Determine the [X, Y] coordinate at the center of the cell enclosing the given text.  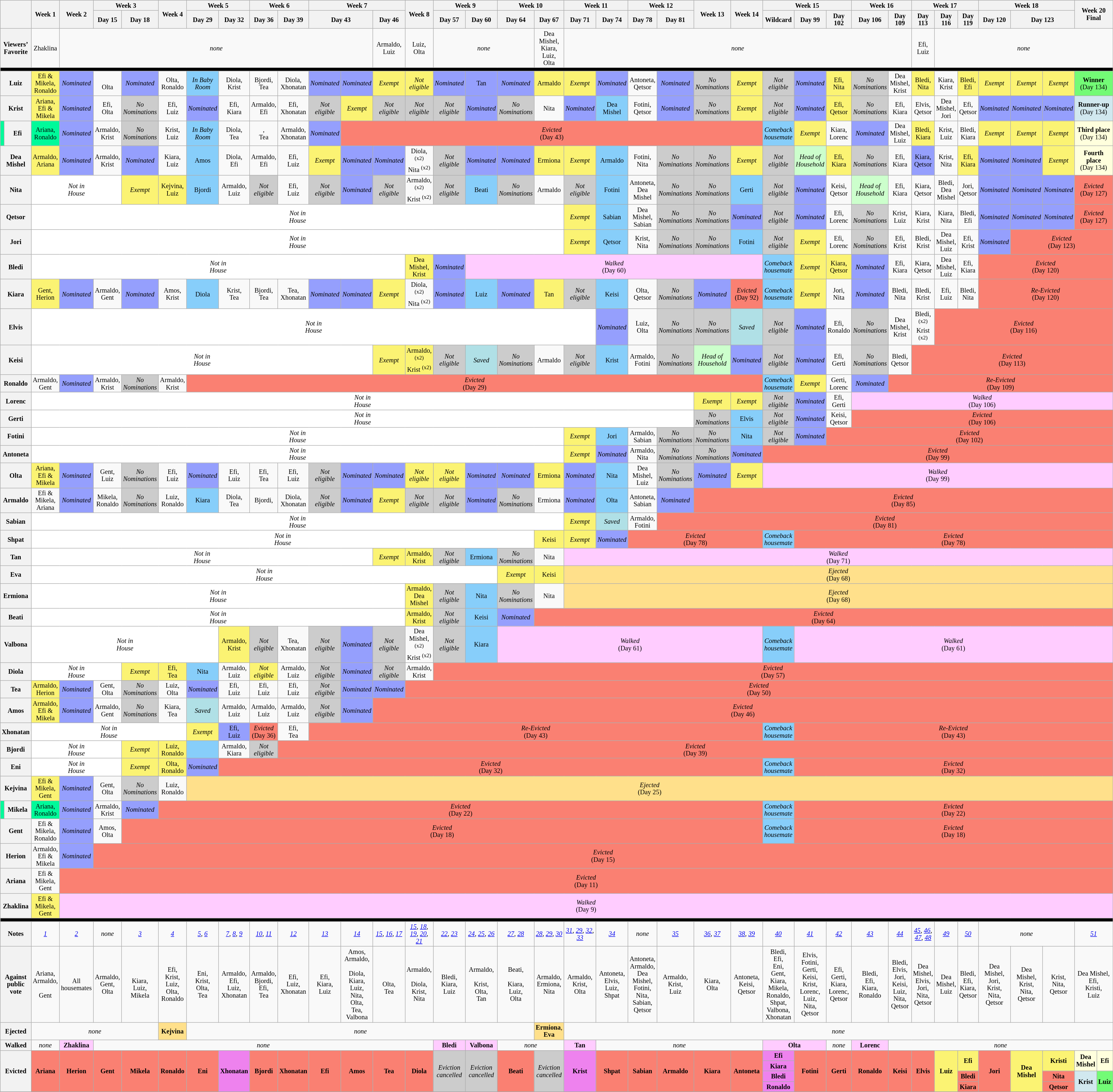
Evicted(Day 15) [603, 856]
Week 12 [661, 5]
Evicted(Day 113) [1012, 359]
50 [968, 934]
Evicted(Day 123) [1062, 242]
Bledi,Kiara,Luiz [449, 984]
Kiara,Luiz [173, 160]
Antoneta,Keisi,Qetsor [746, 984]
Day 106 [870, 19]
Evicted(Day 36) [264, 732]
10, 11 [264, 934]
Efi,Kiara,Luiz [325, 984]
Week 1 [45, 14]
Elvis,Qetsor [923, 108]
15, 18, 19, 20, 21 [419, 934]
Day 43 [341, 19]
Mikela,Ronaldo [107, 500]
Week 4 [173, 14]
Bledi,Efi,Kiara,Ronaldo [870, 984]
,Tea [264, 133]
Bledi,Dea Mishel [946, 189]
Fourth place(Day 134) [1094, 160]
Evicted(Day 99) [938, 454]
Day 39 [293, 19]
Ermiona,Eva [549, 1031]
Notes [16, 934]
Diola,Krist [234, 83]
Antoneta,Dea Mishel [643, 189]
Day 29 [202, 19]
Winner(Day 134) [1094, 83]
Dea Mishel,Elvis,Jori,Nita,Qetsor [923, 984]
Day 102 [839, 19]
Efi,Luiz,Xhonatan [293, 984]
Bledi,Efi,Eni,Gent,Kiara,Mikela,Ronaldo,Shpat,Valbona,Xhonatan [779, 984]
22, 23 [449, 934]
Kejvina,Luiz [173, 189]
Evicted(Day 46) [743, 711]
1 [45, 934]
Re-Evicted(Day 120) [1046, 294]
Day 46 [389, 19]
Day 81 [675, 19]
Againstpublic vote [16, 984]
45, 46, 47, 48 [923, 934]
Week 6 [279, 5]
Efi,Gerti,Kiara,Lorenc,Qetsor [839, 984]
4 [173, 934]
Evicted(Day 11) [586, 881]
Olta,Qetsor [643, 294]
Krist,Tea [234, 294]
Armaldo,Ermiona,Nita [549, 984]
Evicted(Day 81) [885, 522]
Efi,Ronaldo [839, 327]
Day 67 [549, 19]
Walked(Day 71) [838, 557]
Week 16 [881, 5]
Antoneta,Qetsor [643, 83]
Efi,Krist,Luiz,Olta,Ronaldo [173, 984]
Kiara,Lorenc [839, 133]
Day 99 [810, 19]
Week 11 [596, 5]
Week 7 [357, 5]
Day 109 [900, 19]
Week 10 [531, 5]
Evicted [16, 1071]
Gerti,Lorenc [839, 383]
44 [900, 934]
Armaldo,Nita [643, 454]
Day 113 [923, 19]
Evicted(Day 39) [695, 749]
15, 16, 17 [389, 934]
Walked(Day 106) [982, 401]
Armaldo,Ariana [45, 160]
Evicted(Day 57) [773, 671]
5, 6 [202, 934]
Bledi, (x2)Krist (x2) [923, 327]
Evicted(Day 106) [982, 418]
Week 18 [1026, 5]
14 [357, 934]
Krist,Nita,Qetsor [1059, 984]
Beati,Kiara,Luiz,Olta [516, 984]
Week 17 [945, 5]
Day 74 [612, 19]
Kiara,Nita [946, 217]
Olta,Tea [389, 984]
Amos,Olta [107, 831]
Armaldo,Bjordi,Efi,Tea [264, 984]
Day 120 [995, 19]
13 [325, 934]
Gent,Luiz [107, 475]
Day 18 [140, 19]
Jori,Qetsor [968, 189]
Day 15 [107, 19]
Ejected(Day 25) [650, 788]
Bjordi, [264, 500]
Efi,Nita [839, 83]
Jori,Nita [839, 294]
Walked [16, 1045]
Walked(Day 60) [614, 266]
Evicted(Day 116) [1024, 327]
Eni,Krist,Olta,Tea [202, 984]
Kiara,Olta [712, 984]
Allhousemates [76, 984]
2 [76, 934]
Bledi,Elvis,Jori,Keisi,Luiz,Nita,Qetsor [900, 984]
Dea Mishel,Efi,Kristi,Luiz [1094, 984]
Elvis,Fotini,Gerti,Keisi,Krist,Lorenc,Luiz,Nita,Qetsor [810, 984]
28, 29, 30 [549, 934]
35 [675, 934]
Week 13 [712, 14]
Armaldo,Dea Mishel [419, 595]
40 [779, 934]
Diola,Efi [234, 160]
Day 78 [643, 19]
Armaldo,Krist,Luiz [675, 984]
Bledi,Qetsor [900, 359]
Day 32 [234, 19]
Dea Mishel,Krist,Nita,Qetsor [1026, 984]
Walked(Day 99) [938, 475]
Bledi,Efi,Kiara,Qetsor [968, 984]
Armaldo,Herion [45, 689]
34 [612, 934]
Evicted(Day 50) [759, 689]
7, 8, 9 [234, 934]
Fotini,Nita [643, 160]
Armaldo,Gent,Olta [107, 984]
Wildcard [779, 19]
Re-Evicted(Day 109) [1000, 383]
Day 57 [449, 19]
Day 64 [516, 19]
Third place(Day 134) [1094, 133]
Kristi [1059, 1061]
Week 20Final [1094, 14]
Evicted(Day 64) [823, 617]
27, 28 [516, 934]
24, 25, 26 [481, 934]
Evicted(Day 120) [1046, 266]
Day 119 [968, 19]
Amos,Krist [173, 294]
Week 15 [807, 5]
Kiara,Tea [173, 711]
Eva [16, 575]
Viewers’Favorite [16, 48]
Armaldo,Diola,Krist,Nita [419, 984]
38, 39 [746, 934]
Week 3 [126, 5]
Armaldo,Sabian [643, 436]
Walked(Day 9) [586, 906]
12 [293, 934]
Dea Mishel,Jori,Krist,Nita,Qetsor [995, 984]
Ariana,Armaldo,Gent [45, 984]
Armaldo,Kiara [234, 749]
49 [946, 934]
Efi,Olta [107, 108]
Armaldo,Xhonatan [293, 133]
Fotini,Qetsor [643, 108]
43 [870, 934]
Efi,Xhonatan [293, 108]
51 [1094, 934]
Armaldo,Krist,Olta,Tan [481, 984]
Week 8 [419, 14]
Efi & Mikela,Ariana [45, 500]
Evicted(Day 29) [475, 383]
Evicted(Day 85) [903, 500]
Armaldo,Efi,Luiz,Xhonatan [234, 984]
Day 71 [580, 19]
Amos,Armaldo,Diola,Kiara,Luiz,Nita,Olta,Tea,Valbona [357, 984]
Antoneta,Sabian [643, 500]
Dea Mishel, (x2)Krist (x2) [419, 644]
41 [810, 934]
Antoneta,Elvis,Luiz,Shpat [612, 984]
Evicted(Day 92) [746, 294]
Week 9 [465, 5]
Dea Mishel,Jori [946, 108]
Day 36 [264, 19]
Week 14 [746, 14]
Week 2 [76, 14]
Gent,Herion [45, 294]
Antoneta,Armaldo,Dea Mishel,Fotini,Nita,Sabian,Qetsor [643, 984]
3 [140, 934]
Day 123 [1043, 19]
Evicted(Day 43) [552, 133]
Dea Mishel,Sabian [643, 217]
42 [839, 934]
Ejected [16, 1031]
Dea Mishel,Kiara,Luiz,Olta [549, 48]
Week 5 [218, 5]
Armaldo,Krist,Olta [580, 984]
Day 116 [946, 19]
Day 60 [481, 19]
Evicted(Day 102) [969, 436]
31, 29, 32, 33 [580, 934]
Runner-up(Day 134) [1094, 108]
Kiara,Luiz,Mikela [140, 984]
36, 37 [712, 934]
